Find where the given text appears and provide that cell's center as (X, Y) coordinate. 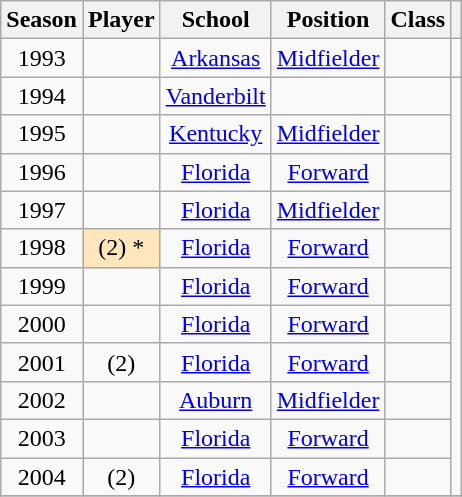
School (216, 20)
1996 (42, 172)
Auburn (216, 400)
Kentucky (216, 134)
1999 (42, 286)
1993 (42, 58)
1994 (42, 96)
2004 (42, 477)
Season (42, 20)
Vanderbilt (216, 96)
Class (418, 20)
1998 (42, 248)
2001 (42, 362)
1997 (42, 210)
Position (328, 20)
2003 (42, 438)
(2) * (121, 248)
1995 (42, 134)
2000 (42, 324)
2002 (42, 400)
Player (121, 20)
Arkansas (216, 58)
